Extract the [X, Y] coordinate from the center of the cell holding the provided text.  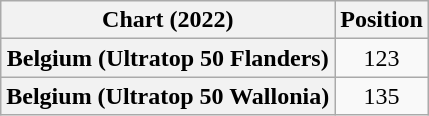
Belgium (Ultratop 50 Wallonia) [168, 96]
135 [382, 96]
Belgium (Ultratop 50 Flanders) [168, 58]
Position [382, 20]
Chart (2022) [168, 20]
123 [382, 58]
